From the cell containing the given text, extract its center point as [x, y] coordinate. 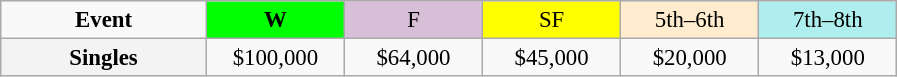
$64,000 [413, 58]
Singles [104, 58]
$13,000 [828, 58]
Event [104, 20]
SF [552, 20]
F [413, 20]
7th–8th [828, 20]
W [275, 20]
$45,000 [552, 58]
$100,000 [275, 58]
5th–6th [690, 20]
$20,000 [690, 58]
